Search for the cell housing the specified text and yield its (x, y) center coordinate. 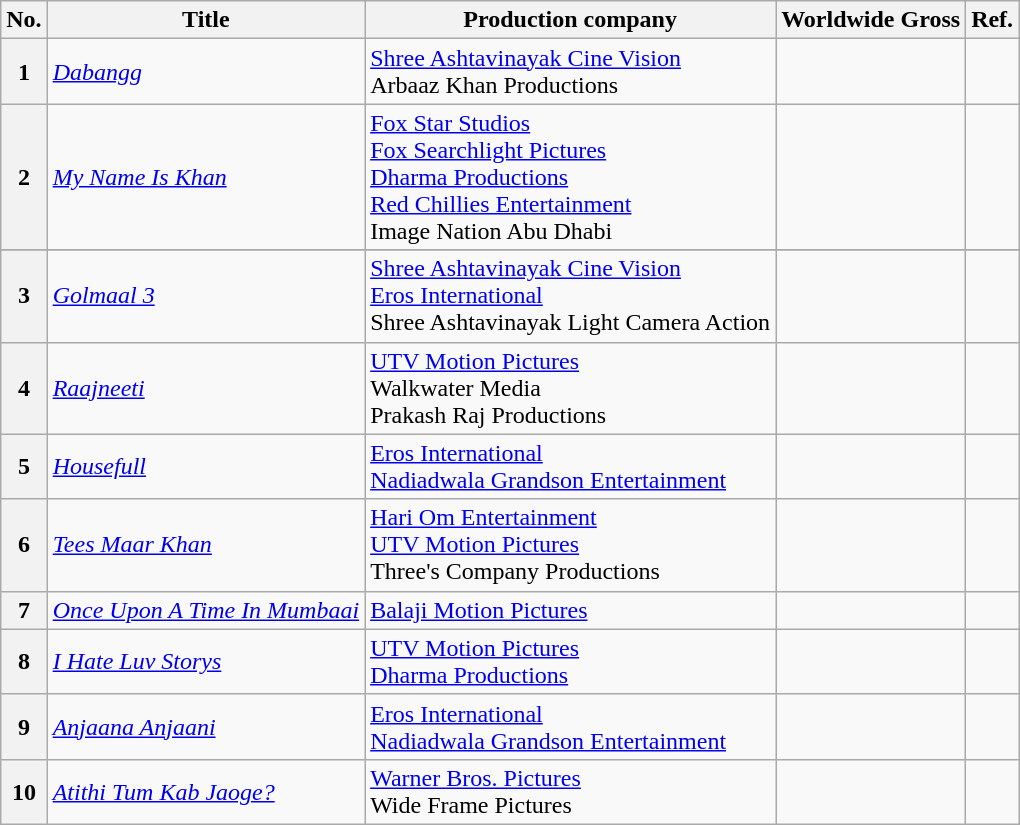
No. (24, 20)
5 (24, 466)
2 (24, 177)
Balaji Motion Pictures (570, 610)
Raajneeti (206, 388)
7 (24, 610)
Once Upon A Time In Mumbaai (206, 610)
Warner Bros. PicturesWide Frame Pictures (570, 792)
Golmaal 3 (206, 296)
Tees Maar Khan (206, 545)
Shree Ashtavinayak Cine VisionArbaaz Khan Productions (570, 72)
Worldwide Gross (871, 20)
Fox Star StudiosFox Searchlight PicturesDharma ProductionsRed Chillies EntertainmentImage Nation Abu Dhabi (570, 177)
Atithi Tum Kab Jaoge? (206, 792)
Anjaana Anjaani (206, 726)
Shree Ashtavinayak Cine VisionEros InternationalShree Ashtavinayak Light Camera Action (570, 296)
4 (24, 388)
Housefull (206, 466)
8 (24, 662)
UTV Motion PicturesWalkwater MediaPrakash Raj Productions (570, 388)
UTV Motion PicturesDharma Productions (570, 662)
Dabangg (206, 72)
10 (24, 792)
Hari Om EntertainmentUTV Motion PicturesThree's Company Productions (570, 545)
6 (24, 545)
1 (24, 72)
Ref. (992, 20)
My Name Is Khan (206, 177)
3 (24, 296)
9 (24, 726)
Production company (570, 20)
I Hate Luv Storys (206, 662)
Title (206, 20)
